Find where the given text appears and provide that cell's center as [X, Y] coordinate. 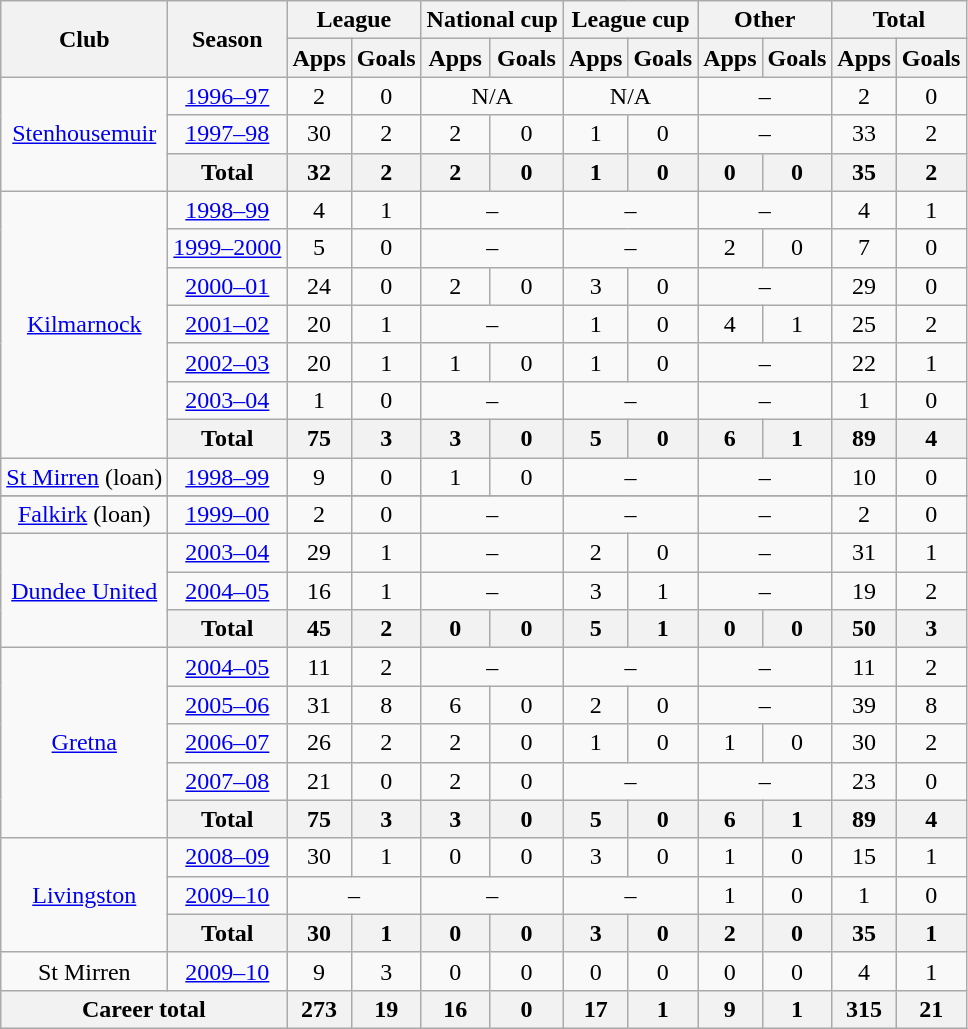
50 [864, 629]
2008–09 [228, 857]
Livingston [84, 895]
23 [864, 781]
2005–06 [228, 705]
2002–03 [228, 362]
Falkirk (loan) [84, 515]
22 [864, 362]
2006–07 [228, 743]
Kilmarnock [84, 324]
League cup [630, 20]
39 [864, 705]
1999–2000 [228, 248]
2001–02 [228, 324]
32 [319, 172]
1999–00 [228, 515]
1997–98 [228, 134]
24 [319, 286]
10 [864, 477]
League [354, 20]
Gretna [84, 743]
Club [84, 39]
Season [228, 39]
Other [765, 20]
St Mirren (loan) [84, 477]
St Mirren [84, 971]
7 [864, 248]
Career total [144, 1009]
Dundee United [84, 591]
25 [864, 324]
273 [319, 1009]
33 [864, 134]
1996–97 [228, 96]
National cup [492, 20]
2007–08 [228, 781]
2000–01 [228, 286]
26 [319, 743]
17 [595, 1009]
45 [319, 629]
15 [864, 857]
315 [864, 1009]
Stenhousemuir [84, 134]
